Provide the (X, Y) coordinate of the cell's center where the given text is located.  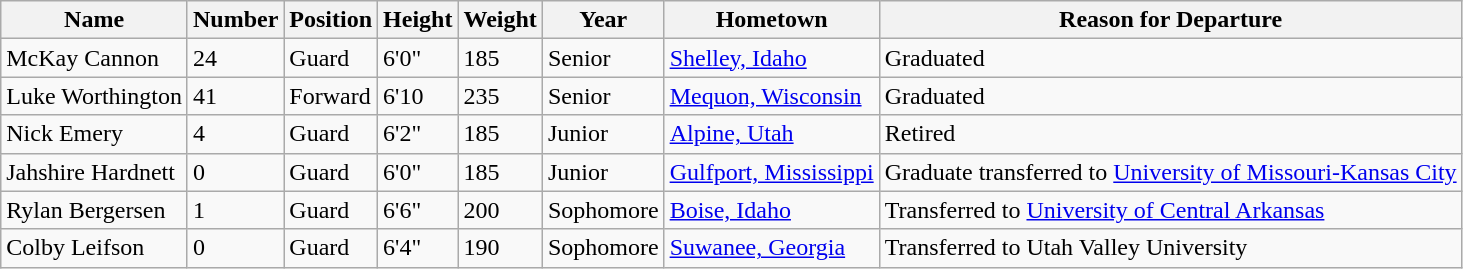
6'4" (418, 248)
Mequon, Wisconsin (772, 96)
Position (331, 20)
Name (94, 20)
41 (235, 96)
Height (418, 20)
190 (500, 248)
4 (235, 134)
McKay Cannon (94, 58)
Graduate transferred to University of Missouri-Kansas City (1170, 172)
6'2" (418, 134)
6'6" (418, 210)
Retired (1170, 134)
Year (603, 20)
Suwanee, Georgia (772, 248)
Reason for Departure (1170, 20)
Rylan Bergersen (94, 210)
235 (500, 96)
Colby Leifson (94, 248)
Luke Worthington (94, 96)
Weight (500, 20)
Boise, Idaho (772, 210)
Forward (331, 96)
Transferred to University of Central Arkansas (1170, 210)
Alpine, Utah (772, 134)
Transferred to Utah Valley University (1170, 248)
6'10 (418, 96)
Hometown (772, 20)
200 (500, 210)
1 (235, 210)
Nick Emery (94, 134)
Gulfport, Mississippi (772, 172)
Jahshire Hardnett (94, 172)
Number (235, 20)
Shelley, Idaho (772, 58)
24 (235, 58)
